From the cell containing the given text, extract its center point as [X, Y] coordinate. 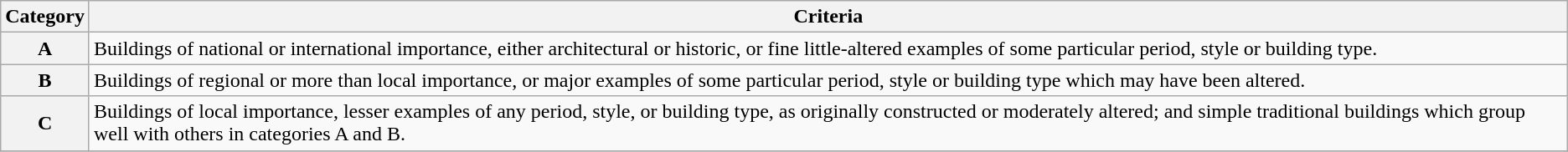
C [45, 124]
B [45, 80]
Category [45, 17]
A [45, 48]
Criteria [828, 17]
Buildings of regional or more than local importance, or major examples of some particular period, style or building type which may have been altered. [828, 80]
